Locate the cell with the specified text and output its [X, Y] center coordinate. 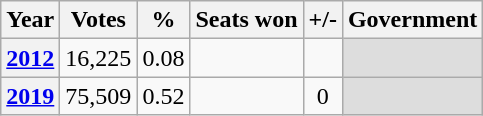
+/- [322, 20]
0 [322, 96]
Votes [98, 20]
Year [30, 20]
Government [412, 20]
2012 [30, 58]
16,225 [98, 58]
75,509 [98, 96]
0.52 [164, 96]
% [164, 20]
Seats won [246, 20]
0.08 [164, 58]
2019 [30, 96]
